Capture the cell that displays the provided text and extract its (x, y) central coordinate. 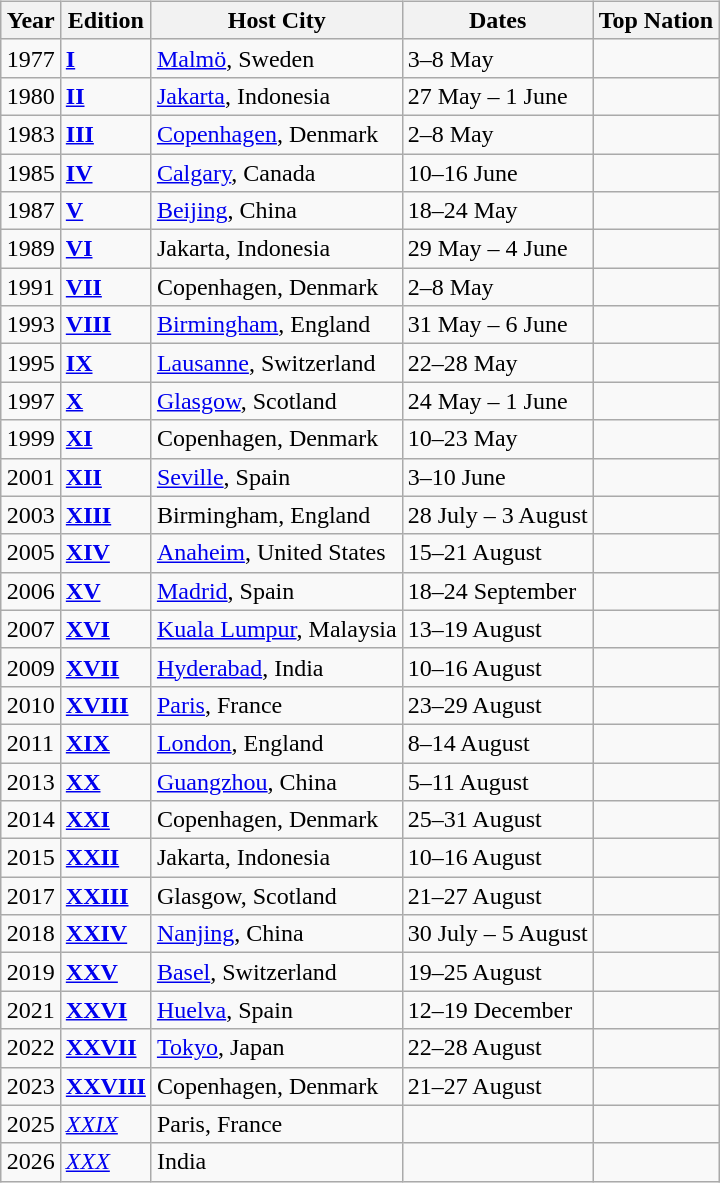
2022 (30, 1048)
8–14 August (498, 743)
5–11 August (498, 781)
2005 (30, 553)
23–29 August (498, 705)
1980 (30, 96)
XII (106, 477)
Calgary, Canada (276, 173)
Kuala Lumpur, Malaysia (276, 629)
2015 (30, 858)
1999 (30, 439)
2006 (30, 591)
18–24 September (498, 591)
10–23 May (498, 439)
24 May – 1 June (498, 401)
18–24 May (498, 211)
XXV (106, 972)
2013 (30, 781)
VII (106, 287)
XVII (106, 667)
15–21 August (498, 553)
1987 (30, 211)
Malmö, Sweden (276, 58)
2023 (30, 1086)
2025 (30, 1124)
2001 (30, 477)
2019 (30, 972)
25–31 August (498, 820)
XXI (106, 820)
2021 (30, 1010)
Seville, Spain (276, 477)
XI (106, 439)
1991 (30, 287)
XIV (106, 553)
XVI (106, 629)
2026 (30, 1162)
28 July – 3 August (498, 515)
XXII (106, 858)
Dates (498, 20)
2003 (30, 515)
II (106, 96)
V (106, 211)
Hyderabad, India (276, 667)
27 May – 1 June (498, 96)
1985 (30, 173)
1983 (30, 134)
3–8 May (498, 58)
2017 (30, 896)
XXVI (106, 1010)
VIII (106, 325)
Top Nation (656, 20)
1993 (30, 325)
1995 (30, 363)
Madrid, Spain (276, 591)
XXVIII (106, 1086)
2007 (30, 629)
Guangzhou, China (276, 781)
XXIX (106, 1124)
XXIII (106, 896)
2014 (30, 820)
Beijing, China (276, 211)
13–19 August (498, 629)
1997 (30, 401)
Basel, Switzerland (276, 972)
19–25 August (498, 972)
X (106, 401)
22–28 August (498, 1048)
XIX (106, 743)
Edition (106, 20)
XXVII (106, 1048)
Nanjing, China (276, 934)
VI (106, 249)
12–19 December (498, 1010)
Lausanne, Switzerland (276, 363)
2010 (30, 705)
India (276, 1162)
Huelva, Spain (276, 1010)
Tokyo, Japan (276, 1048)
IV (106, 173)
I (106, 58)
Anaheim, United States (276, 553)
XXIV (106, 934)
London, England (276, 743)
XXX (106, 1162)
XVIII (106, 705)
3–10 June (498, 477)
2011 (30, 743)
30 July – 5 August (498, 934)
Year (30, 20)
29 May – 4 June (498, 249)
31 May – 6 June (498, 325)
Host City (276, 20)
XX (106, 781)
IX (106, 363)
10–16 June (498, 173)
22–28 May (498, 363)
2018 (30, 934)
1977 (30, 58)
III (106, 134)
1989 (30, 249)
2009 (30, 667)
XV (106, 591)
XIII (106, 515)
